Locate the cell with the specified text and output its (x, y) center coordinate. 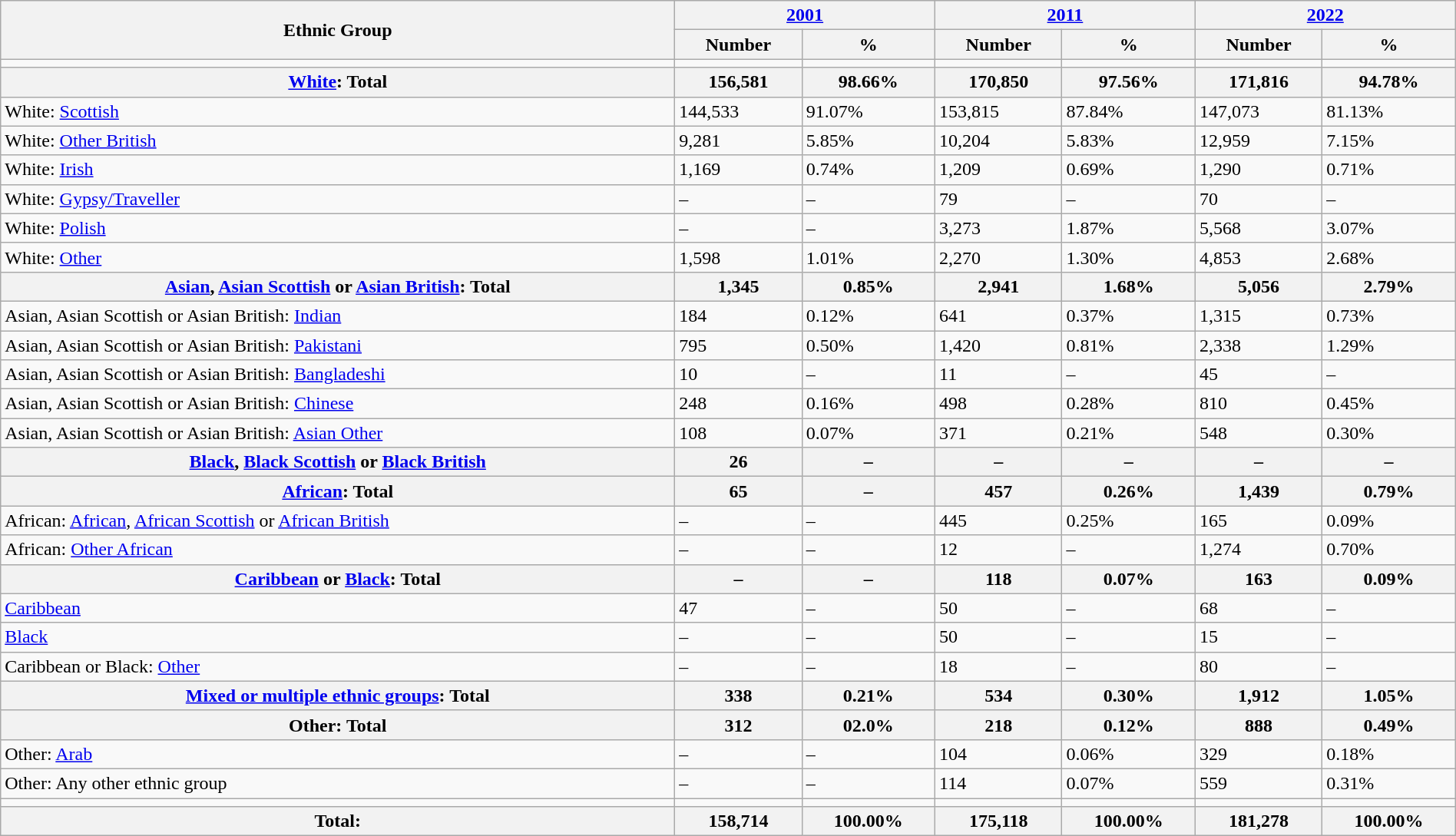
Asian, Asian Scottish or Asian British: Bangladeshi (338, 375)
445 (998, 520)
1,598 (739, 257)
African: African, African Scottish or African British (338, 520)
5.85% (868, 140)
1.01% (868, 257)
888 (1258, 725)
98.66% (868, 82)
0.79% (1388, 491)
0.73% (1388, 316)
0.31% (1388, 783)
1.29% (1388, 345)
3.07% (1388, 228)
70 (1258, 199)
African: Total (338, 491)
1,315 (1258, 316)
87.84% (1129, 111)
97.56% (1129, 82)
Ethnic Group (338, 30)
5,568 (1258, 228)
1,439 (1258, 491)
5.83% (1129, 140)
165 (1258, 520)
158,714 (739, 821)
108 (739, 433)
0.49% (1388, 725)
175,118 (998, 821)
18 (998, 666)
184 (739, 316)
Total: (338, 821)
Mixed or multiple ethnic groups: Total (338, 696)
White: Gypsy/Traveller (338, 199)
104 (998, 754)
Caribbean or Black: Total (338, 579)
94.78% (1388, 82)
Black, Black Scottish or Black British (338, 462)
0.74% (868, 170)
0.16% (868, 404)
11 (998, 375)
156,581 (739, 82)
2,338 (1258, 345)
0.69% (1129, 170)
Other: Total (338, 725)
118 (998, 579)
1,274 (1258, 550)
0.81% (1129, 345)
Caribbean (338, 608)
2001 (805, 15)
1,420 (998, 345)
Asian, Asian Scottish or Asian British: Indian (338, 316)
170,850 (998, 82)
371 (998, 433)
218 (998, 725)
641 (998, 316)
White: Irish (338, 170)
559 (1258, 783)
7.15% (1388, 140)
Caribbean or Black: Other (338, 666)
114 (998, 783)
Asian, Asian Scottish or Asian British: Total (338, 286)
2,270 (998, 257)
147,073 (1258, 111)
12,959 (1258, 140)
Asian, Asian Scottish or Asian British: Chinese (338, 404)
248 (739, 404)
0.18% (1388, 754)
0.50% (868, 345)
1,345 (739, 286)
Asian, Asian Scottish or Asian British: Pakistani (338, 345)
1.68% (1129, 286)
329 (1258, 754)
0.25% (1129, 520)
Asian, Asian Scottish or Asian British: Asian Other (338, 433)
0.28% (1129, 404)
181,278 (1258, 821)
65 (739, 491)
1.05% (1388, 696)
548 (1258, 433)
0.45% (1388, 404)
2.68% (1388, 257)
534 (998, 696)
2011 (1066, 15)
Black (338, 637)
5,056 (1258, 286)
0.06% (1129, 754)
81.13% (1388, 111)
9,281 (739, 140)
Other: Arab (338, 754)
White: Other British (338, 140)
153,815 (998, 111)
10 (739, 375)
0.85% (868, 286)
Other: Any other ethnic group (338, 783)
African: Other African (338, 550)
02.0% (868, 725)
0.37% (1129, 316)
White: Total (338, 82)
White: Polish (338, 228)
312 (739, 725)
91.07% (868, 111)
0.71% (1388, 170)
0.26% (1129, 491)
144,533 (739, 111)
163 (1258, 579)
2.79% (1388, 286)
2,941 (998, 286)
12 (998, 550)
1,290 (1258, 170)
15 (1258, 637)
810 (1258, 404)
68 (1258, 608)
2022 (1325, 15)
47 (739, 608)
80 (1258, 666)
795 (739, 345)
1,912 (1258, 696)
1.30% (1129, 257)
171,816 (1258, 82)
1,169 (739, 170)
26 (739, 462)
10,204 (998, 140)
White: Other (338, 257)
1,209 (998, 170)
White: Scottish (338, 111)
45 (1258, 375)
498 (998, 404)
4,853 (1258, 257)
338 (739, 696)
457 (998, 491)
0.70% (1388, 550)
3,273 (998, 228)
1.87% (1129, 228)
79 (998, 199)
